Find where the given text appears and provide that cell's center as (X, Y) coordinate. 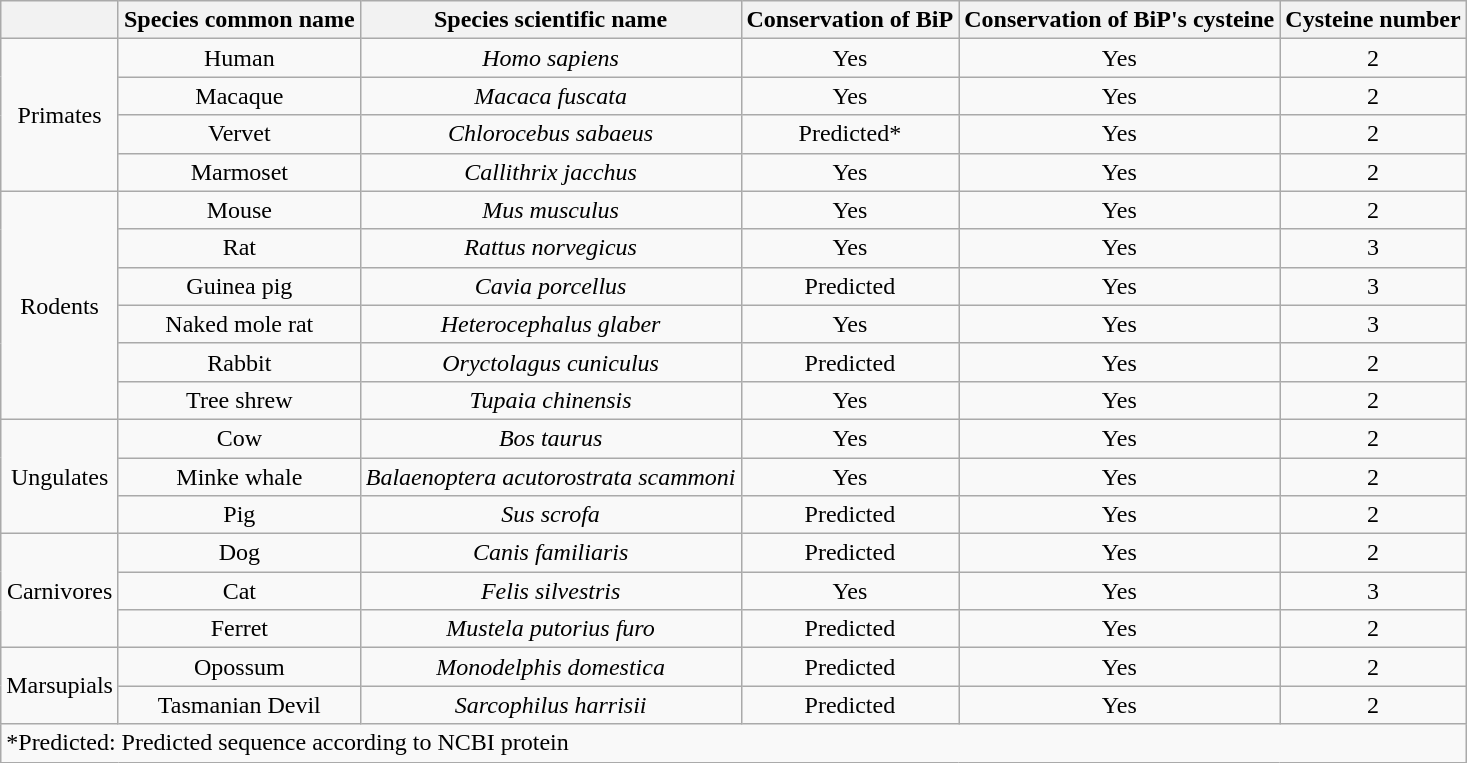
Rattus norvegicus (550, 248)
Marmoset (239, 172)
*Predicted: Predicted sequence according to NCBI protein (734, 743)
Heterocephalus glaber (550, 324)
Bos taurus (550, 438)
Balaenoptera acutorostrata scammoni (550, 477)
Opossum (239, 667)
Marsupials (60, 686)
Monodelphis domestica (550, 667)
Sus scrofa (550, 515)
Cow (239, 438)
Tupaia chinensis (550, 400)
Mus musculus (550, 210)
Vervet (239, 134)
Mouse (239, 210)
Species scientific name (550, 20)
Felis silvestris (550, 591)
Species common name (239, 20)
Human (239, 58)
Ungulates (60, 476)
Conservation of BiP's cysteine (1120, 20)
Guinea pig (239, 286)
Homo sapiens (550, 58)
Primates (60, 115)
Ferret (239, 629)
Conservation of BiP (850, 20)
Oryctolagus cuniculus (550, 362)
Minke whale (239, 477)
Rat (239, 248)
Carnivores (60, 591)
Callithrix jacchus (550, 172)
Tree shrew (239, 400)
Mustela putorius furo (550, 629)
Sarcophilus harrisii (550, 705)
Predicted* (850, 134)
Cavia porcellus (550, 286)
Dog (239, 553)
Rodents (60, 305)
Tasmanian Devil (239, 705)
Macaca fuscata (550, 96)
Chlorocebus sabaeus (550, 134)
Cysteine number (1373, 20)
Rabbit (239, 362)
Cat (239, 591)
Pig (239, 515)
Canis familiaris (550, 553)
Naked mole rat (239, 324)
Macaque (239, 96)
